From the cell containing the given text, extract its center point as (x, y) coordinate. 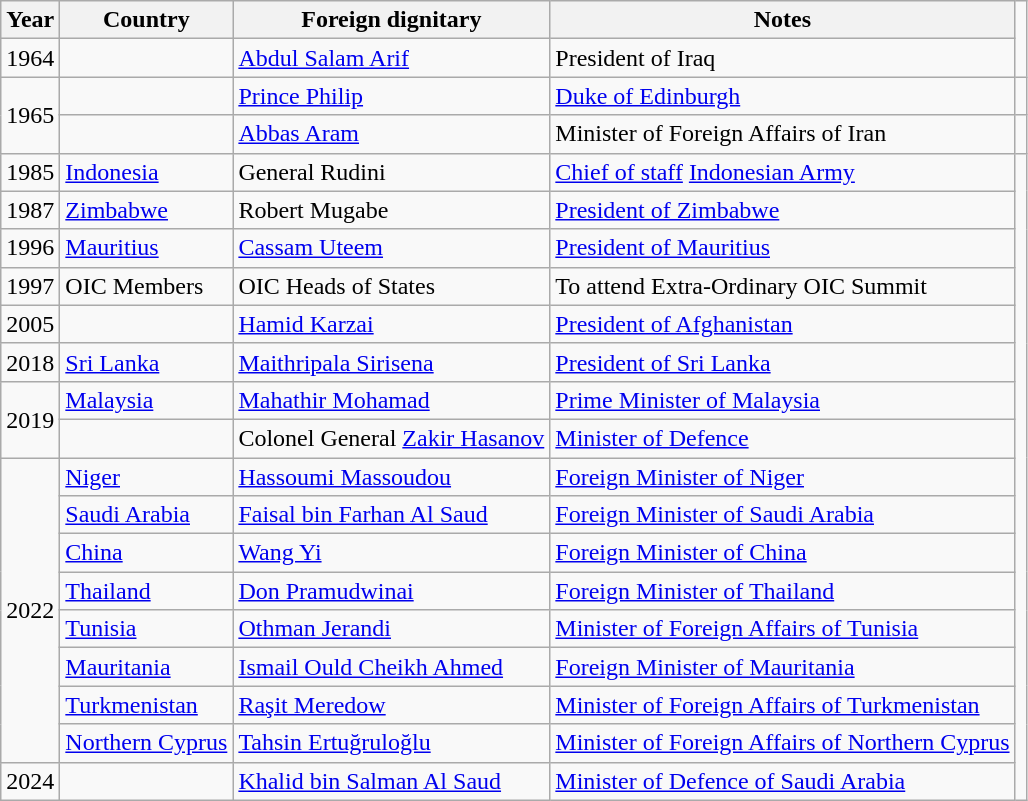
Niger (146, 477)
2005 (30, 324)
Foreign Minister of Mauritania (782, 667)
Notes (782, 20)
President of Sri Lanka (782, 362)
Malaysia (146, 400)
Hamid Karzai (392, 324)
1997 (30, 286)
Wang Yi (392, 553)
Robert Mugabe (392, 210)
Foreign Minister of Niger (782, 477)
2019 (30, 419)
Mauritania (146, 667)
Khalid bin Salman Al Saud (392, 781)
President of Afghanistan (782, 324)
Minister of Foreign Affairs of Iran (782, 134)
Thailand (146, 591)
2024 (30, 781)
President of Iraq (782, 58)
Maithripala Sirisena (392, 362)
Hassoumi Massoudou (392, 477)
Mauritius (146, 248)
General Rudini (392, 172)
Othman Jerandi (392, 629)
Tunisia (146, 629)
1987 (30, 210)
1965 (30, 115)
Ismail Ould Cheikh Ahmed (392, 667)
Minister of Foreign Affairs of Turkmenistan (782, 705)
Prime Minister of Malaysia (782, 400)
Foreign Minister of Thailand (782, 591)
Foreign Minister of China (782, 553)
Mahathir Mohamad (392, 400)
Colonel General Zakir Hasanov (392, 438)
Prince Philip (392, 96)
Saudi Arabia (146, 515)
Turkmenistan (146, 705)
OIC Heads of States (392, 286)
2018 (30, 362)
Minister of Foreign Affairs of Tunisia (782, 629)
Faisal bin Farhan Al Saud (392, 515)
Abbas Aram (392, 134)
President of Zimbabwe (782, 210)
Abdul Salam Arif (392, 58)
Minister of Defence of Saudi Arabia (782, 781)
1964 (30, 58)
To attend Extra-Ordinary OIC Summit (782, 286)
Minister of Defence (782, 438)
Minister of Foreign Affairs of Northern Cyprus (782, 743)
Country (146, 20)
President of Mauritius (782, 248)
Cassam Uteem (392, 248)
Don Pramudwinai (392, 591)
Raşit Meredow (392, 705)
Indonesia (146, 172)
Year (30, 20)
Foreign dignitary (392, 20)
Duke of Edinburgh (782, 96)
Chief of staff Indonesian Army (782, 172)
China (146, 553)
2022 (30, 610)
Tahsin Ertuğruloğlu (392, 743)
Zimbabwe (146, 210)
1985 (30, 172)
Northern Cyprus (146, 743)
OIC Members (146, 286)
1996 (30, 248)
Foreign Minister of Saudi Arabia (782, 515)
Sri Lanka (146, 362)
